Return the (X, Y) coordinate for the center point of the cell that contains the specified text.  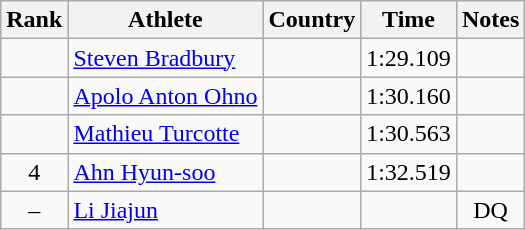
Notes (490, 20)
Apolo Anton Ohno (166, 96)
1:32.519 (409, 172)
– (34, 210)
Steven Bradbury (166, 58)
Mathieu Turcotte (166, 134)
Ahn Hyun-soo (166, 172)
Athlete (166, 20)
4 (34, 172)
1:30.160 (409, 96)
Rank (34, 20)
1:30.563 (409, 134)
Li Jiajun (166, 210)
Country (312, 20)
DQ (490, 210)
1:29.109 (409, 58)
Time (409, 20)
